Output the [X, Y] coordinate of the center of the cell containing the given text.  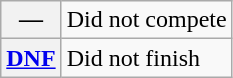
Did not finish [146, 58]
DNF [31, 58]
— [31, 20]
Did not compete [146, 20]
